Output the [x, y] coordinate of the center of the cell containing the given text.  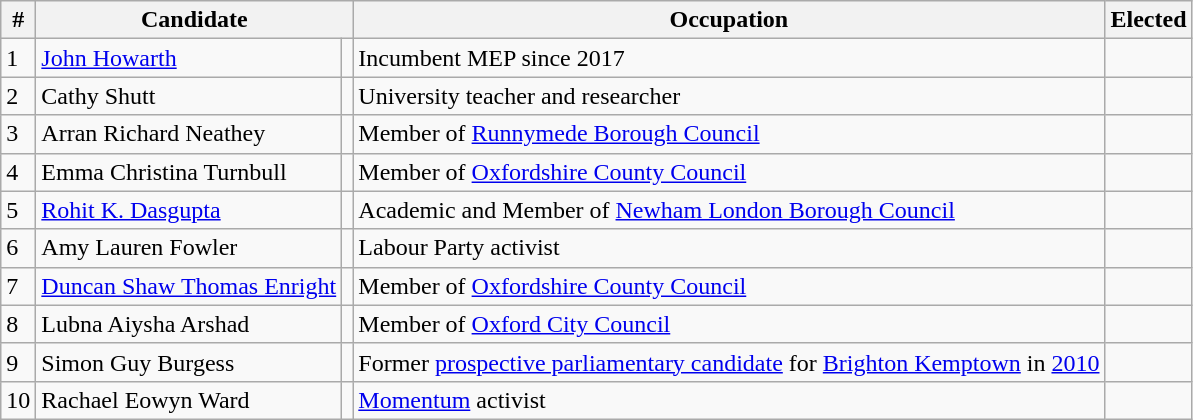
# [18, 20]
5 [18, 210]
Academic and Member of Newham London Borough Council [729, 210]
7 [18, 286]
Former prospective parliamentary candidate for Brighton Kemptown in 2010 [729, 362]
10 [18, 400]
Member of Oxford City Council [729, 324]
Cathy Shutt [189, 96]
Rachael Eowyn Ward [189, 400]
Amy Lauren Fowler [189, 248]
Duncan Shaw Thomas Enright [189, 286]
Lubna Aiysha Arshad [189, 324]
9 [18, 362]
John Howarth [189, 58]
Rohit K. Dasgupta [189, 210]
Simon Guy Burgess [189, 362]
3 [18, 134]
Momentum activist [729, 400]
Elected [1148, 20]
2 [18, 96]
1 [18, 58]
4 [18, 172]
8 [18, 324]
Member of Runnymede Borough Council [729, 134]
Candidate [194, 20]
Occupation [729, 20]
Emma Christina Turnbull [189, 172]
Labour Party activist [729, 248]
Arran Richard Neathey [189, 134]
Incumbent MEP since 2017 [729, 58]
University teacher and researcher [729, 96]
6 [18, 248]
